Return the [X, Y] coordinate for the center point of the cell that contains the specified text.  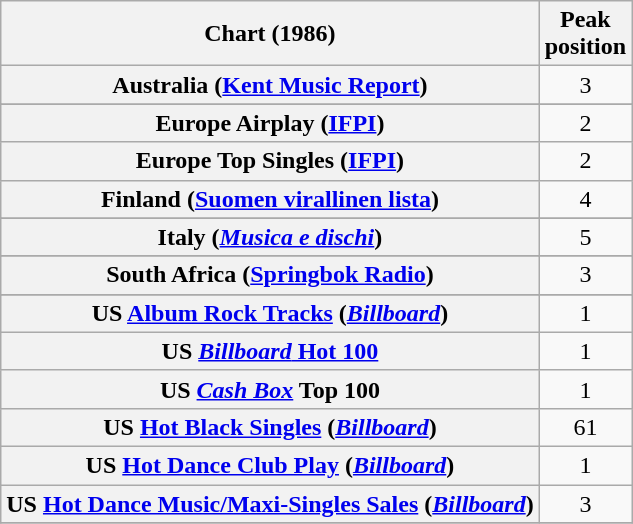
US Hot Black Singles (Billboard) [270, 427]
US Hot Dance Club Play (Billboard) [270, 465]
Europe Top Singles (IFPI) [270, 161]
Australia (Kent Music Report) [270, 85]
Italy (Musica e dischi) [270, 237]
4 [585, 199]
Peakposition [585, 34]
US Album Rock Tracks (Billboard) [270, 313]
5 [585, 237]
South Africa (Springbok Radio) [270, 275]
Finland (Suomen virallinen lista) [270, 199]
61 [585, 427]
US Billboard Hot 100 [270, 351]
Europe Airplay (IFPI) [270, 123]
US Hot Dance Music/Maxi-Singles Sales (Billboard) [270, 503]
Chart (1986) [270, 34]
US Cash Box Top 100 [270, 389]
